Capture the cell that displays the provided text and extract its [x, y] central coordinate. 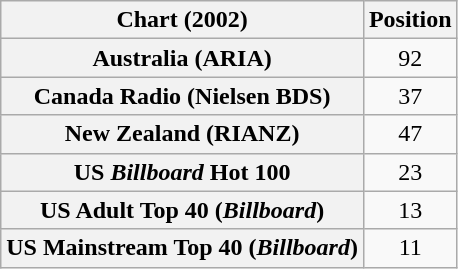
11 [410, 248]
US Billboard Hot 100 [182, 172]
US Adult Top 40 (Billboard) [182, 210]
13 [410, 210]
US Mainstream Top 40 (Billboard) [182, 248]
47 [410, 134]
Position [410, 20]
Chart (2002) [182, 20]
37 [410, 96]
New Zealand (RIANZ) [182, 134]
92 [410, 58]
Canada Radio (Nielsen BDS) [182, 96]
Australia (ARIA) [182, 58]
23 [410, 172]
